Pinpoint the cell where the given text exists, returning its [x, y] midpoint coordinate. 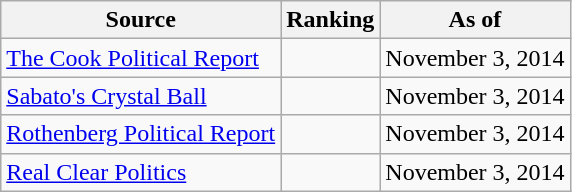
Real Clear Politics [141, 172]
The Cook Political Report [141, 58]
As of [475, 20]
Source [141, 20]
Sabato's Crystal Ball [141, 96]
Ranking [330, 20]
Rothenberg Political Report [141, 134]
